Pinpoint the cell where the given text exists, returning its (x, y) midpoint coordinate. 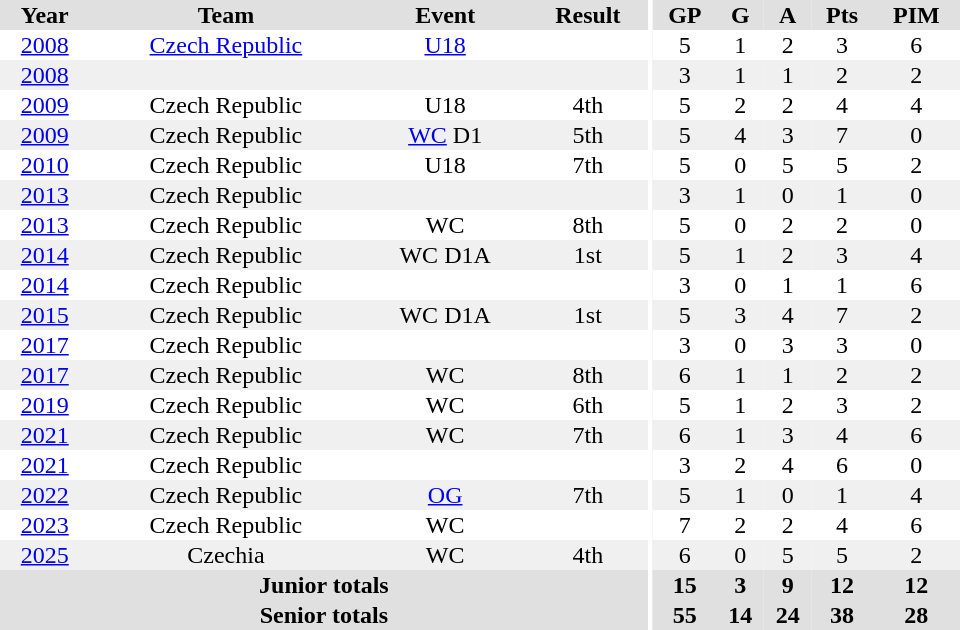
Team (226, 15)
6th (588, 405)
Year (44, 15)
24 (788, 615)
GP (685, 15)
2015 (44, 315)
2019 (44, 405)
A (788, 15)
PIM (916, 15)
Czechia (226, 555)
2022 (44, 495)
2023 (44, 525)
28 (916, 615)
OG (444, 495)
G (740, 15)
Senior totals (324, 615)
Event (444, 15)
Junior totals (324, 585)
2010 (44, 165)
38 (842, 615)
9 (788, 585)
14 (740, 615)
Pts (842, 15)
WC D1 (444, 135)
55 (685, 615)
15 (685, 585)
2025 (44, 555)
5th (588, 135)
Result (588, 15)
